Return the [x, y] coordinate for the center point of the cell that contains the specified text.  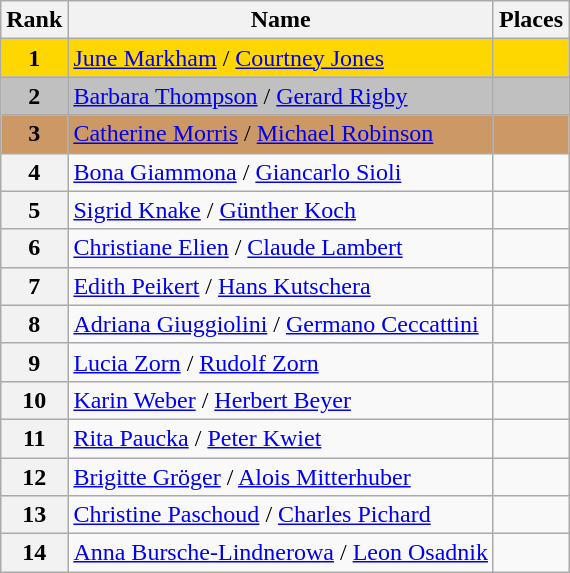
10 [34, 400]
Adriana Giuggiolini / Germano Ceccattini [281, 324]
11 [34, 438]
4 [34, 172]
9 [34, 362]
Lucia Zorn / Rudolf Zorn [281, 362]
Rita Paucka / Peter Kwiet [281, 438]
Christiane Elien / Claude Lambert [281, 248]
1 [34, 58]
June Markham / Courtney Jones [281, 58]
Bona Giammona / Giancarlo Sioli [281, 172]
8 [34, 324]
Name [281, 20]
Catherine Morris / Michael Robinson [281, 134]
2 [34, 96]
7 [34, 286]
Christine Paschoud / Charles Pichard [281, 515]
13 [34, 515]
14 [34, 553]
Barbara Thompson / Gerard Rigby [281, 96]
12 [34, 477]
Karin Weber / Herbert Beyer [281, 400]
6 [34, 248]
3 [34, 134]
Brigitte Gröger / Alois Mitterhuber [281, 477]
Sigrid Knake / Günther Koch [281, 210]
Rank [34, 20]
5 [34, 210]
Edith Peikert / Hans Kutschera [281, 286]
Anna Bursche-Lindnerowa / Leon Osadnik [281, 553]
Places [530, 20]
